Find where the given text appears and provide that cell's center as [X, Y] coordinate. 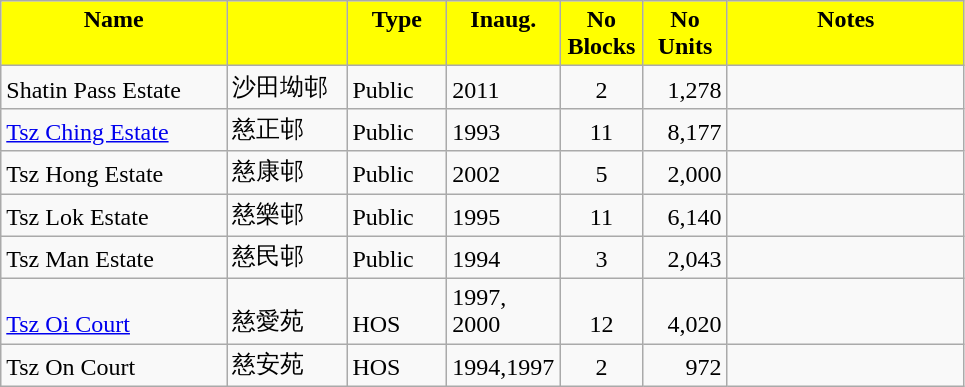
1994,1997 [504, 366]
5 [602, 172]
慈安苑 [287, 366]
Tsz Ching Estate [114, 130]
6,140 [685, 216]
Tsz Oi Court [114, 312]
8,177 [685, 130]
972 [685, 366]
Tsz Man Estate [114, 258]
Tsz On Court [114, 366]
2,043 [685, 258]
Shatin Pass Estate [114, 88]
1,278 [685, 88]
2002 [504, 172]
慈樂邨 [287, 216]
2,000 [685, 172]
Type [397, 34]
4,020 [685, 312]
No Blocks [602, 34]
Tsz Hong Estate [114, 172]
3 [602, 258]
慈康邨 [287, 172]
Name [114, 34]
Inaug. [504, 34]
2011 [504, 88]
慈愛苑 [287, 312]
Notes [846, 34]
1995 [504, 216]
12 [602, 312]
No Units [685, 34]
1997, 2000 [504, 312]
1994 [504, 258]
Tsz Lok Estate [114, 216]
沙田坳邨 [287, 88]
慈民邨 [287, 258]
1993 [504, 130]
慈正邨 [287, 130]
